Return [X, Y] of the center of cell containing provided text 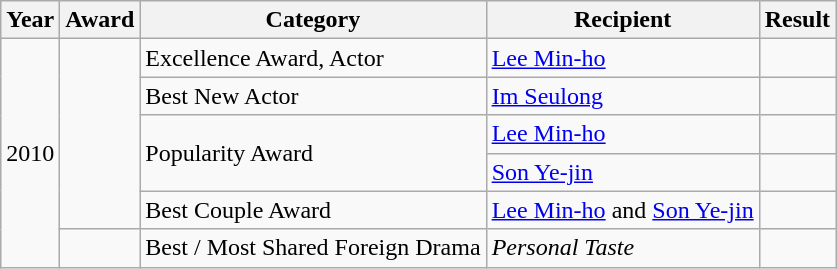
Popularity Award [313, 153]
Award [100, 20]
Excellence Award, Actor [313, 58]
Best Couple Award [313, 210]
Best / Most Shared Foreign Drama [313, 248]
Personal Taste [622, 248]
Category [313, 20]
Son Ye-jin [622, 172]
Year [30, 20]
Result [797, 20]
Lee Min-ho and Son Ye-jin [622, 210]
Im Seulong [622, 96]
Recipient [622, 20]
Best New Actor [313, 96]
2010 [30, 153]
